Provide the [X, Y] coordinate of the cell's center where the given text is located.  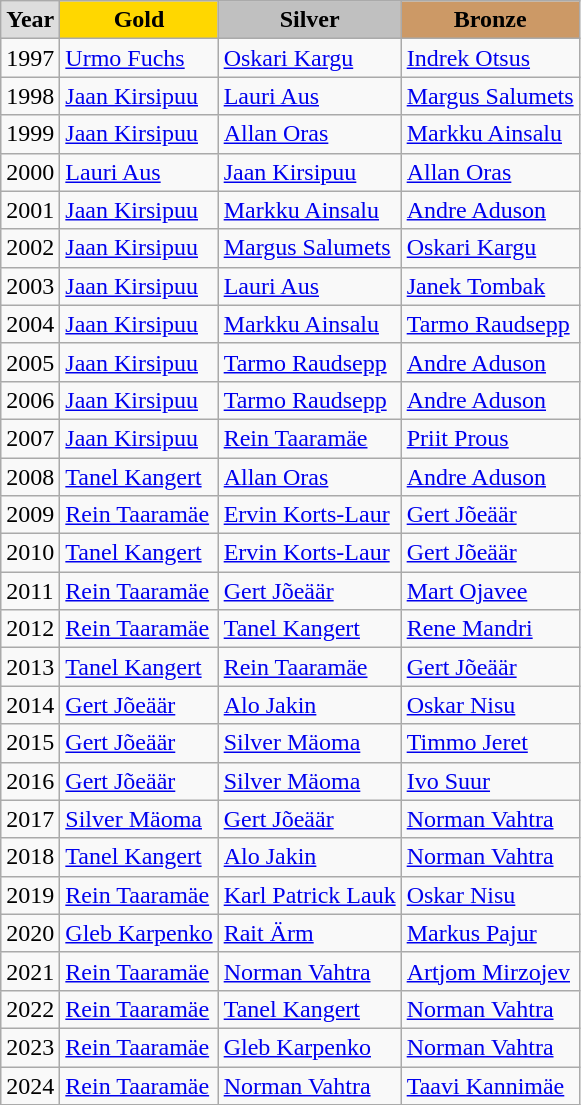
2007 [30, 438]
2021 [30, 971]
1998 [30, 96]
2017 [30, 819]
2023 [30, 1047]
Urmo Fuchs [139, 58]
Indrek Otsus [490, 58]
2009 [30, 515]
Year [30, 20]
2024 [30, 1085]
Taavi Kannimäe [490, 1085]
2022 [30, 1009]
Silver [310, 20]
Rait Ärm [310, 933]
Artjom Mirzojev [490, 971]
1997 [30, 58]
Markus Pajur [490, 933]
Janek Tombak [490, 286]
Bronze [490, 20]
2013 [30, 667]
Mart Ojavee [490, 591]
2020 [30, 933]
2010 [30, 553]
2015 [30, 743]
2006 [30, 400]
1999 [30, 134]
2019 [30, 895]
2005 [30, 362]
2001 [30, 210]
2011 [30, 591]
Rene Mandri [490, 629]
2018 [30, 857]
2016 [30, 781]
2008 [30, 477]
Ivo Suur [490, 781]
2012 [30, 629]
Timmo Jeret [490, 743]
Gold [139, 20]
2004 [30, 324]
2003 [30, 286]
2000 [30, 172]
2014 [30, 705]
2002 [30, 248]
Karl Patrick Lauk [310, 895]
Priit Prous [490, 438]
